Extract the [X, Y] coordinate from the center of the cell holding the provided text.  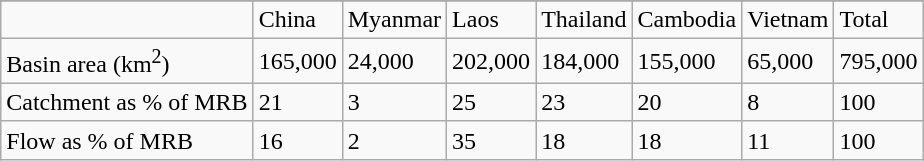
Myanmar [394, 20]
Flow as % of MRB [127, 140]
155,000 [687, 62]
China [298, 20]
Cambodia [687, 20]
16 [298, 140]
2 [394, 140]
Basin area (km2) [127, 62]
795,000 [878, 62]
Catchment as % of MRB [127, 102]
23 [584, 102]
Total [878, 20]
24,000 [394, 62]
Vietnam [788, 20]
65,000 [788, 62]
202,000 [492, 62]
Laos [492, 20]
8 [788, 102]
165,000 [298, 62]
25 [492, 102]
21 [298, 102]
35 [492, 140]
11 [788, 140]
20 [687, 102]
Thailand [584, 20]
3 [394, 102]
184,000 [584, 62]
